For the text-containing cell, return its midpoint in (X, Y) coordinate format. 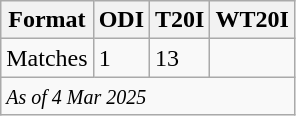
1 (121, 58)
Matches (47, 58)
As of 4 Mar 2025 (148, 96)
13 (180, 58)
WT20I (252, 20)
T20I (180, 20)
Format (47, 20)
ODI (121, 20)
